Extract the [X, Y] coordinate from the center of the cell holding the provided text.  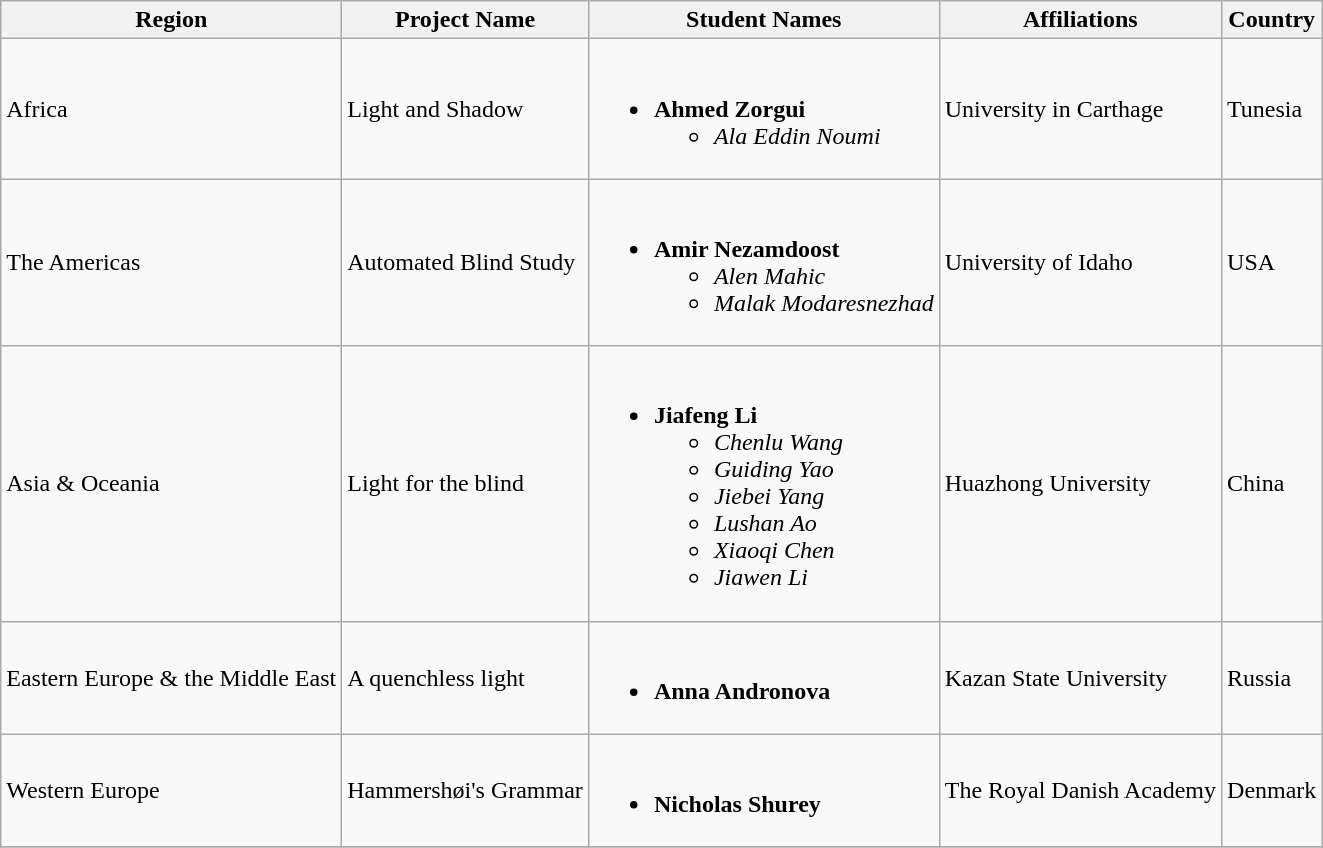
Automated Blind Study [466, 262]
Russia [1272, 678]
Denmark [1272, 790]
Africa [172, 109]
Ahmed ZorguiAla Eddin Noumi [764, 109]
USA [1272, 262]
Nicholas Shurey [764, 790]
University of Idaho [1080, 262]
Jiafeng LiChenlu WangGuiding YaoJiebei YangLushan AoXiaoqi ChenJiawen Li [764, 484]
A quenchless light [466, 678]
Hammershøi's Grammar [466, 790]
The Royal Danish Academy [1080, 790]
Region [172, 20]
Anna Andronova [764, 678]
Amir NezamdoostAlen MahicMalak Modaresnezhad [764, 262]
Huazhong University [1080, 484]
Light for the blind [466, 484]
Country [1272, 20]
Kazan State University [1080, 678]
Tunesia [1272, 109]
Asia & Oceania [172, 484]
Affiliations [1080, 20]
Student Names [764, 20]
Project Name [466, 20]
Eastern Europe & the Middle East [172, 678]
Light and Shadow [466, 109]
Western Europe [172, 790]
University in Carthage [1080, 109]
China [1272, 484]
The Americas [172, 262]
